Search for the cell housing the specified text and yield its (x, y) center coordinate. 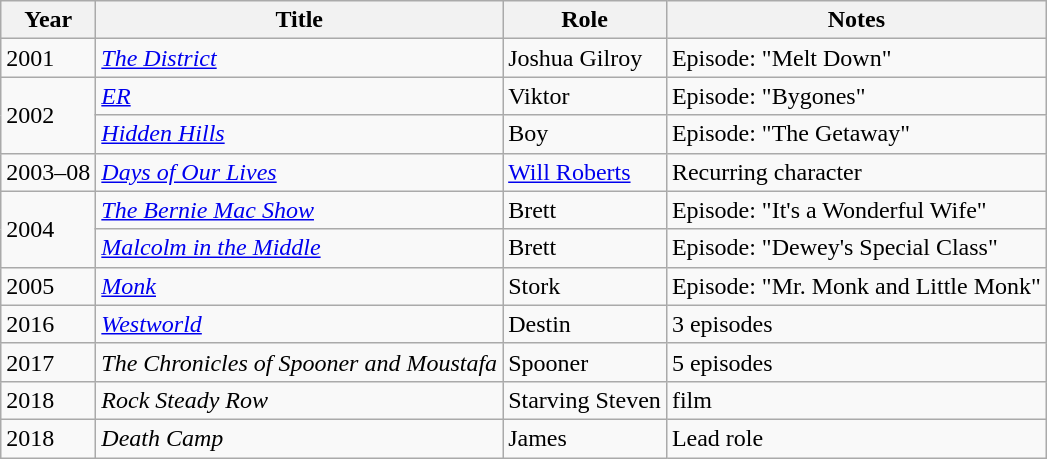
James (585, 438)
Episode: "Melt Down" (856, 58)
Joshua Gilroy (585, 58)
Episode: "Mr. Monk and Little Monk" (856, 286)
Lead role (856, 438)
2001 (48, 58)
Notes (856, 20)
Spooner (585, 362)
Episode: "The Getaway" (856, 134)
Episode: "It's a Wonderful Wife" (856, 210)
Title (300, 20)
Hidden Hills (300, 134)
The District (300, 58)
2005 (48, 286)
Days of Our Lives (300, 172)
2003–08 (48, 172)
Boy (585, 134)
Viktor (585, 96)
5 episodes (856, 362)
3 episodes (856, 324)
Stork (585, 286)
2002 (48, 115)
2016 (48, 324)
Monk (300, 286)
The Bernie Mac Show (300, 210)
The Chronicles of Spooner and Moustafa (300, 362)
Recurring character (856, 172)
2004 (48, 229)
Westworld (300, 324)
2017 (48, 362)
Death Camp (300, 438)
Episode: "Bygones" (856, 96)
Year (48, 20)
Destin (585, 324)
film (856, 400)
ER (300, 96)
Role (585, 20)
Starving Steven (585, 400)
Rock Steady Row (300, 400)
Malcolm in the Middle (300, 248)
Will Roberts (585, 172)
Episode: "Dewey's Special Class" (856, 248)
